Extract the [X, Y] coordinate from the center of the cell holding the provided text.  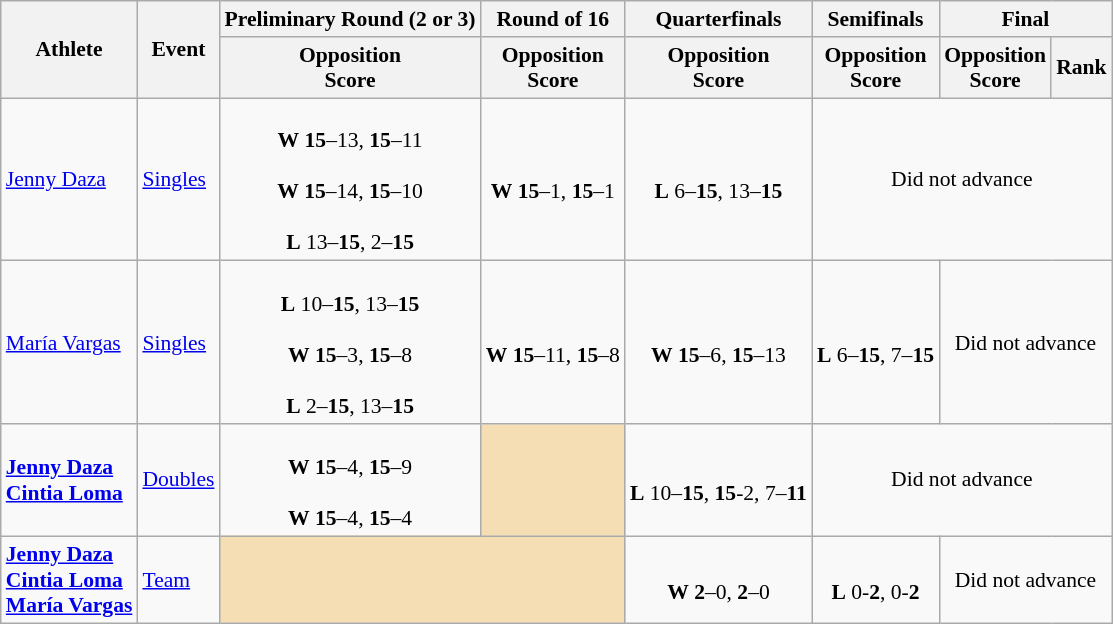
W 2–0, 2–0 [718, 580]
L 6–15, 7–15 [876, 342]
L 10–15, 15-2, 7–11 [718, 480]
W 15–11, 15–8 [553, 342]
Quarterfinals [718, 19]
Jenny DazaCintia LomaMaría Vargas [70, 580]
W 15–1, 15–1 [553, 180]
Preliminary Round (2 or 3) [350, 19]
Round of 16 [553, 19]
W 15–13, 15–11W 15–14, 15–10L 13–15, 2–15 [350, 180]
Event [178, 50]
Athlete [70, 50]
Final [1026, 19]
W 15–4, 15–9W 15–4, 15–4 [350, 480]
María Vargas [70, 342]
Semifinals [876, 19]
Jenny Daza [70, 180]
Rank [1082, 68]
L 0-2, 0-2 [876, 580]
L 6–15, 13–15 [718, 180]
Jenny DazaCintia Loma [70, 480]
Doubles [178, 480]
Team [178, 580]
W 15–6, 15–13 [718, 342]
L 10–15, 13–15W 15–3, 15–8L 2–15, 13–15 [350, 342]
